Output the (x, y) coordinate of the center of the cell containing the given text.  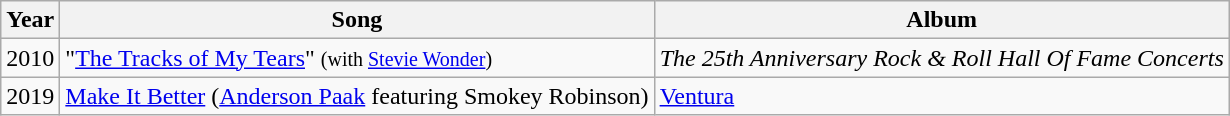
2019 (30, 96)
Ventura (942, 96)
Album (942, 20)
Make It Better (Anderson Paak featuring Smokey Robinson) (357, 96)
The 25th Anniversary Rock & Roll Hall Of Fame Concerts (942, 58)
"The Tracks of My Tears" (with Stevie Wonder) (357, 58)
Song (357, 20)
Year (30, 20)
2010 (30, 58)
